Return the [X, Y] coordinate for the center point of the cell that contains the specified text.  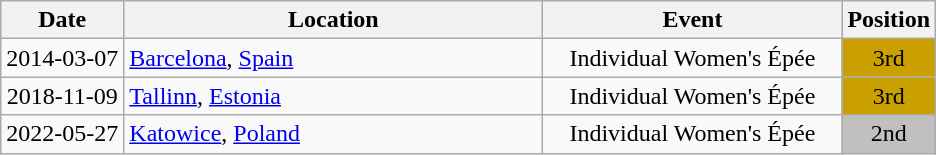
Event [692, 20]
Location [334, 20]
2018-11-09 [62, 96]
Position [889, 20]
Tallinn, Estonia [334, 96]
2014-03-07 [62, 58]
Barcelona, Spain [334, 58]
2022-05-27 [62, 134]
2nd [889, 134]
Katowice, Poland [334, 134]
Date [62, 20]
